Detect which cell encompasses the target text, then output its (x, y) center coordinate. 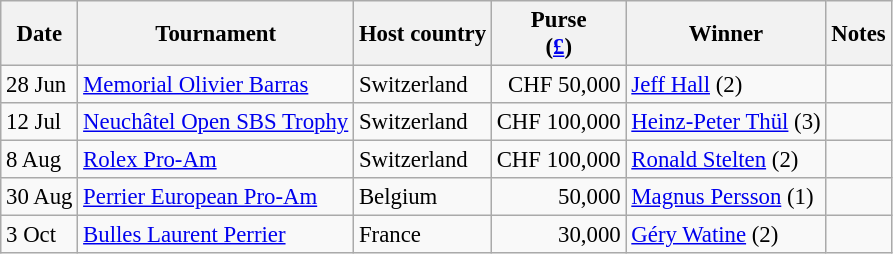
Jeff Hall (2) (726, 85)
Host country (423, 34)
3 Oct (40, 235)
Géry Watine (2) (726, 235)
8 Aug (40, 160)
30,000 (558, 235)
Date (40, 34)
Purse(£) (558, 34)
Bulles Laurent Perrier (216, 235)
Rolex Pro-Am (216, 160)
Magnus Persson (1) (726, 197)
30 Aug (40, 197)
28 Jun (40, 85)
Ronald Stelten (2) (726, 160)
Memorial Olivier Barras (216, 85)
Winner (726, 34)
France (423, 235)
Heinz-Peter Thül (3) (726, 122)
Neuchâtel Open SBS Trophy (216, 122)
Perrier European Pro-Am (216, 197)
CHF 50,000 (558, 85)
Tournament (216, 34)
Belgium (423, 197)
12 Jul (40, 122)
50,000 (558, 197)
Notes (858, 34)
